Return (x, y) of the center of cell containing provided text 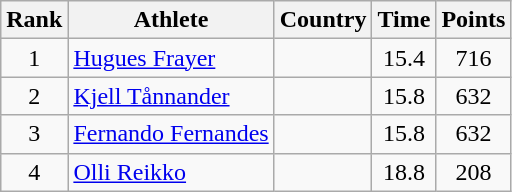
Athlete (171, 20)
Fernando Fernandes (171, 134)
15.4 (404, 58)
1 (34, 58)
Points (474, 20)
Olli Reikko (171, 172)
Hugues Frayer (171, 58)
3 (34, 134)
4 (34, 172)
208 (474, 172)
Kjell Tånnander (171, 96)
Country (323, 20)
2 (34, 96)
Rank (34, 20)
716 (474, 58)
Time (404, 20)
18.8 (404, 172)
